Provide the (x, y) coordinate of the cell's center where the given text is located.  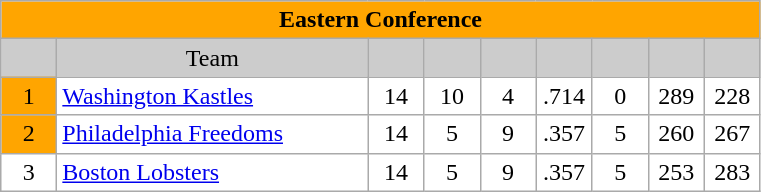
267 (732, 134)
Washington Kastles (212, 96)
3 (29, 172)
289 (676, 96)
Eastern Conference (381, 20)
283 (732, 172)
.714 (564, 96)
228 (732, 96)
10 (452, 96)
Team (212, 58)
Boston Lobsters (212, 172)
1 (29, 96)
0 (620, 96)
2 (29, 134)
260 (676, 134)
Philadelphia Freedoms (212, 134)
253 (676, 172)
4 (508, 96)
